Locate the cell with the specified text and output its [X, Y] center coordinate. 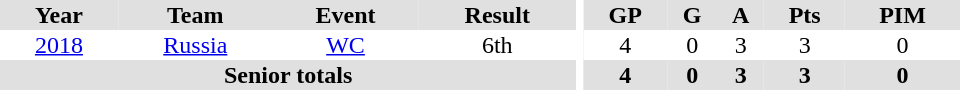
2018 [59, 45]
G [692, 15]
A [740, 15]
Russia [196, 45]
WC [346, 45]
Year [59, 15]
6th [497, 45]
PIM [902, 15]
GP [625, 15]
Event [346, 15]
Result [497, 15]
Senior totals [288, 75]
Pts [804, 15]
Team [196, 15]
